Determine the [X, Y] coordinate at the center of the cell enclosing the given text.  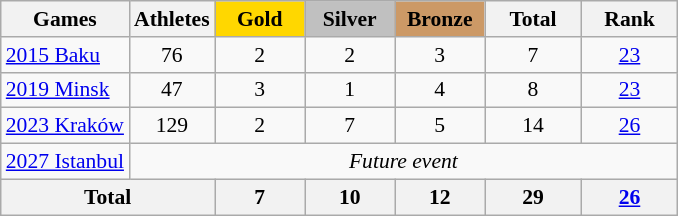
Gold [260, 19]
Games [65, 19]
12 [440, 197]
Bronze [440, 19]
1 [350, 90]
2019 Minsk [65, 90]
10 [350, 197]
2015 Baku [65, 55]
29 [534, 197]
14 [534, 126]
2027 Istanbul [65, 162]
129 [172, 126]
2023 Kraków [65, 126]
47 [172, 90]
8 [534, 90]
76 [172, 55]
4 [440, 90]
Silver [350, 19]
Future event [404, 162]
5 [440, 126]
Rank [630, 19]
Athletes [172, 19]
